Identify which cell holds the provided text, then report its (X, Y) central coordinate. 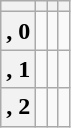
, 2 (18, 107)
, 0 (18, 31)
, 1 (18, 69)
